From the cell containing the given text, extract its center point as [x, y] coordinate. 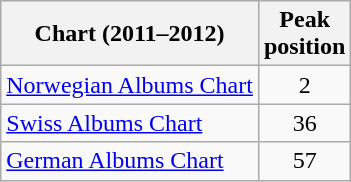
Norwegian Albums Chart [130, 85]
Peakposition [304, 34]
Chart (2011–2012) [130, 34]
German Albums Chart [130, 161]
57 [304, 161]
36 [304, 123]
2 [304, 85]
Swiss Albums Chart [130, 123]
